Detect which cell encompasses the target text, then output its (X, Y) center coordinate. 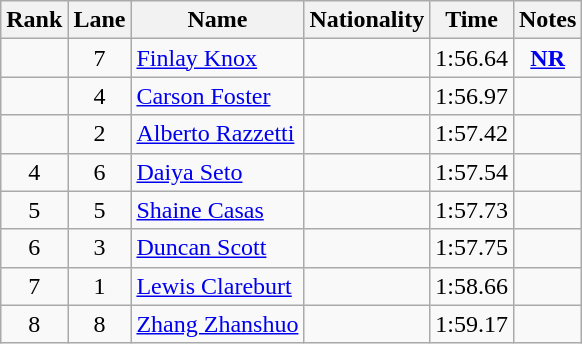
1:57.54 (472, 172)
3 (100, 248)
Alberto Razzetti (218, 134)
Lewis Clareburt (218, 286)
1 (100, 286)
Notes (547, 20)
Lane (100, 20)
Name (218, 20)
Daiya Seto (218, 172)
Zhang Zhanshuo (218, 324)
Nationality (367, 20)
Duncan Scott (218, 248)
1:59.17 (472, 324)
Carson Foster (218, 96)
Rank (34, 20)
1:57.73 (472, 210)
1:57.75 (472, 248)
NR (547, 58)
1:57.42 (472, 134)
2 (100, 134)
1:56.64 (472, 58)
Finlay Knox (218, 58)
1:56.97 (472, 96)
Time (472, 20)
1:58.66 (472, 286)
Shaine Casas (218, 210)
